Provide the [x, y] coordinate of the cell's center where the given text is located.  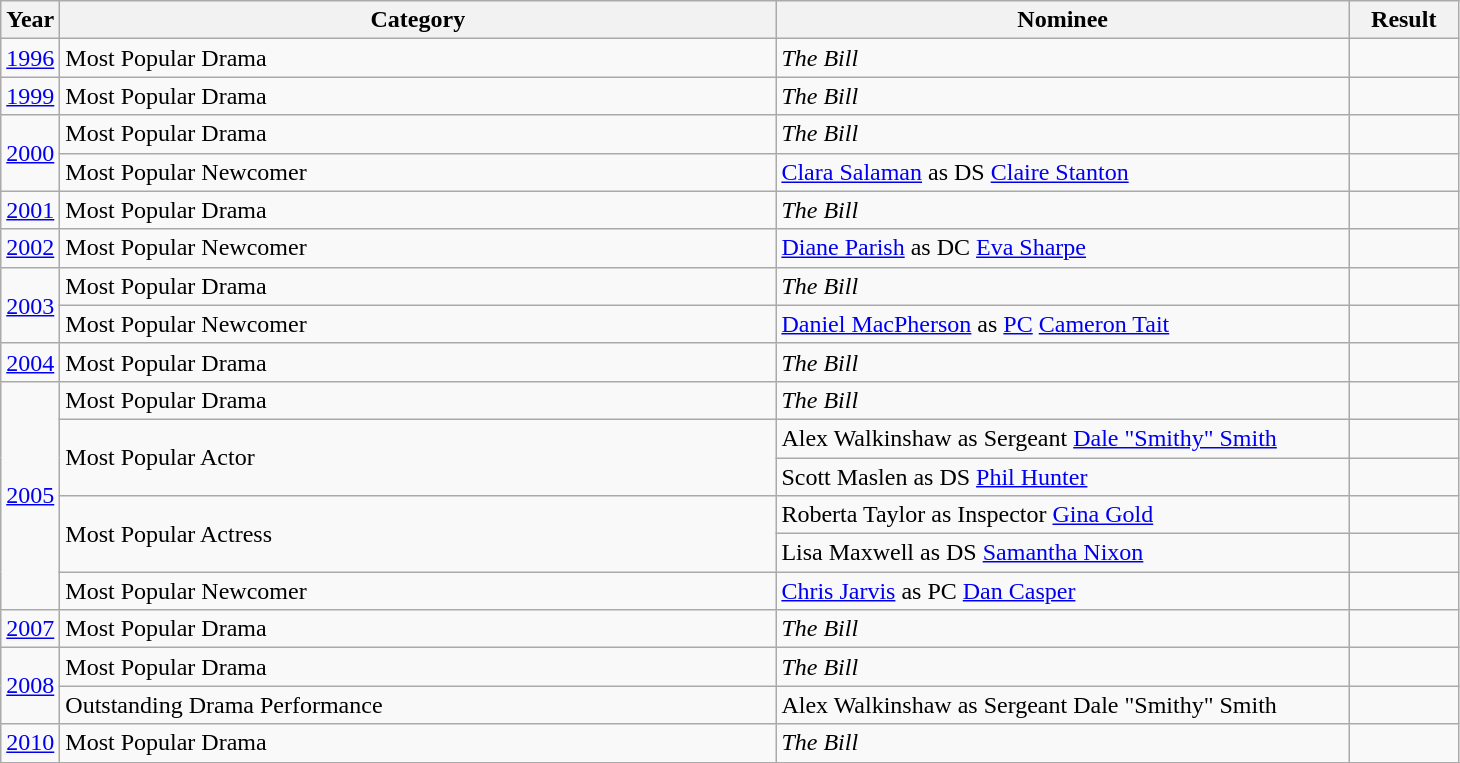
Most Popular Actress [418, 534]
2004 [30, 362]
Clara Salaman as DS Claire Stanton [1063, 172]
Outstanding Drama Performance [418, 705]
2007 [30, 629]
Chris Jarvis as PC Dan Casper [1063, 591]
Year [30, 20]
Scott Maslen as DS Phil Hunter [1063, 477]
2003 [30, 305]
Result [1404, 20]
Roberta Taylor as Inspector Gina Gold [1063, 515]
Daniel MacPherson as PC Cameron Tait [1063, 324]
2010 [30, 743]
Lisa Maxwell as DS Samantha Nixon [1063, 553]
Nominee [1063, 20]
2002 [30, 248]
2008 [30, 686]
Category [418, 20]
1999 [30, 96]
2000 [30, 153]
2001 [30, 210]
Diane Parish as DC Eva Sharpe [1063, 248]
Most Popular Actor [418, 457]
1996 [30, 58]
2005 [30, 495]
